Return [X, Y] of the center of cell containing provided text 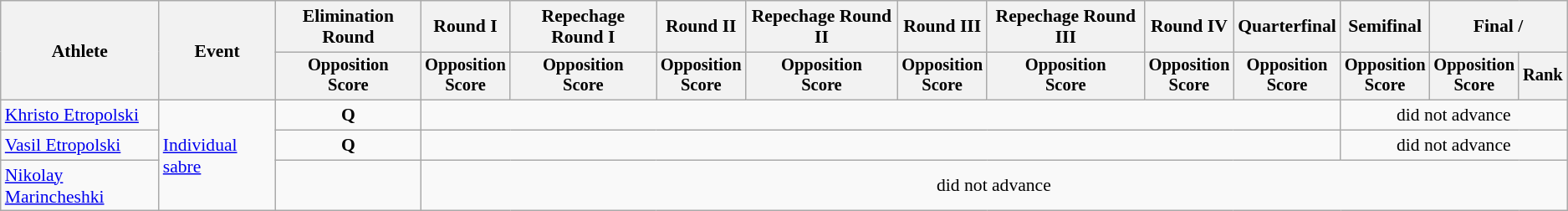
Nikolay Marincheshki [80, 186]
Elimination Round [348, 27]
Athlete [80, 50]
Quarterfinal [1287, 27]
Final / [1498, 27]
Semifinal [1385, 27]
Vasil Etropolski [80, 146]
Rank [1543, 76]
Repechage Round I [584, 27]
Repechage Round III [1065, 27]
Individual sabre [217, 156]
Round II [701, 27]
Round III [942, 27]
Round IV [1189, 27]
Round I [465, 27]
Khristo Etropolski [80, 116]
Event [217, 50]
Repechage Round II [821, 27]
